Scan for the cell matching the given text and deliver its (x, y) coordinate at center. 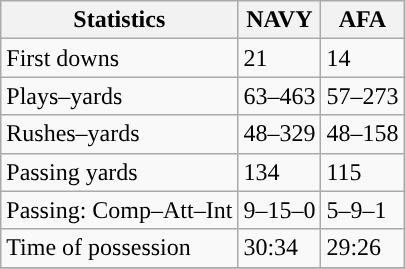
14 (362, 58)
AFA (362, 20)
48–329 (280, 134)
First downs (120, 58)
21 (280, 58)
57–273 (362, 96)
30:34 (280, 248)
63–463 (280, 96)
Plays–yards (120, 96)
5–9–1 (362, 210)
Time of possession (120, 248)
Rushes–yards (120, 134)
Passing: Comp–Att–Int (120, 210)
48–158 (362, 134)
115 (362, 172)
Passing yards (120, 172)
134 (280, 172)
Statistics (120, 20)
NAVY (280, 20)
29:26 (362, 248)
9–15–0 (280, 210)
